Locate the cell with the specified text and output its [X, Y] center coordinate. 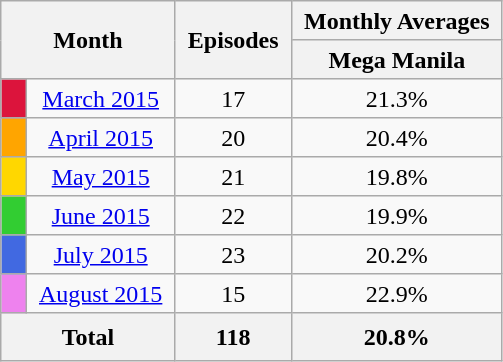
19.9% [396, 216]
22.9% [396, 294]
21.3% [396, 98]
118 [233, 338]
15 [233, 294]
Mega Manila [396, 60]
Month [88, 40]
June 2015 [100, 216]
22 [233, 216]
August 2015 [100, 294]
20.2% [396, 254]
20.8% [396, 338]
Total [88, 338]
Monthly Averages [396, 20]
17 [233, 98]
20.4% [396, 138]
23 [233, 254]
July 2015 [100, 254]
May 2015 [100, 176]
21 [233, 176]
Episodes [233, 40]
20 [233, 138]
19.8% [396, 176]
March 2015 [100, 98]
April 2015 [100, 138]
